Find where the given text appears and provide that cell's center as (x, y) coordinate. 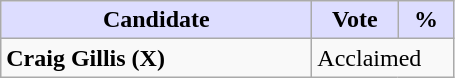
% (426, 20)
Acclaimed (383, 58)
Vote (355, 20)
Candidate (156, 20)
Craig Gillis (X) (156, 58)
